Return the [X, Y] coordinate for the center point of the cell that contains the specified text.  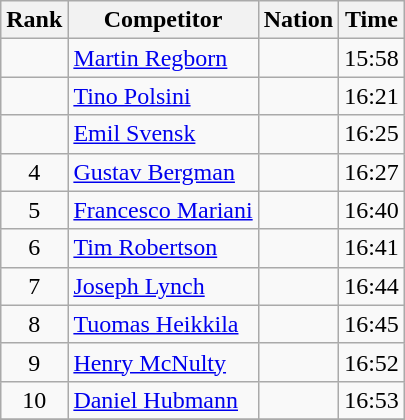
Tino Polsini [163, 96]
9 [34, 362]
Henry McNulty [163, 362]
Competitor [163, 20]
10 [34, 400]
16:21 [372, 96]
6 [34, 248]
Joseph Lynch [163, 286]
16:41 [372, 248]
Martin Regborn [163, 58]
16:25 [372, 134]
16:40 [372, 210]
Time [372, 20]
Francesco Mariani [163, 210]
16:27 [372, 172]
16:52 [372, 362]
Emil Svensk [163, 134]
Daniel Hubmann [163, 400]
5 [34, 210]
Rank [34, 20]
Tuomas Heikkila [163, 324]
15:58 [372, 58]
7 [34, 286]
16:53 [372, 400]
Nation [298, 20]
Gustav Bergman [163, 172]
8 [34, 324]
16:45 [372, 324]
4 [34, 172]
16:44 [372, 286]
Tim Robertson [163, 248]
